Search for the cell housing the specified text and yield its (x, y) center coordinate. 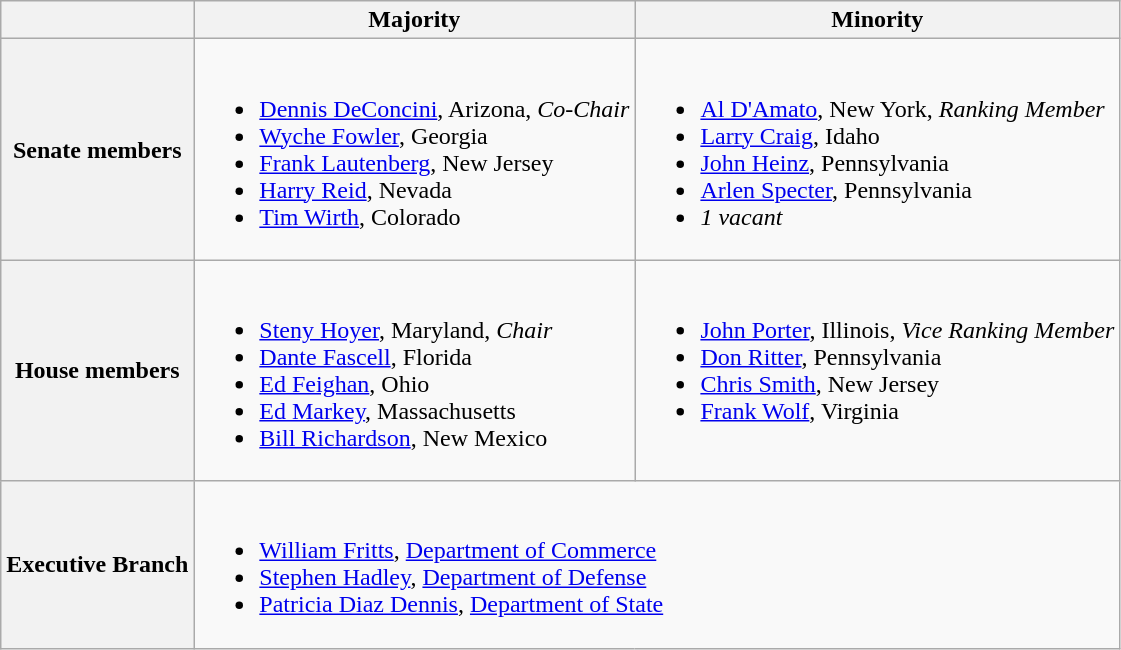
Majority (414, 20)
Steny Hoyer, Maryland, ChairDante Fascell, FloridaEd Feighan, OhioEd Markey, MassachusettsBill Richardson, New Mexico (414, 370)
Dennis DeConcini, Arizona, Co-ChairWyche Fowler, GeorgiaFrank Lautenberg, New JerseyHarry Reid, NevadaTim Wirth, Colorado (414, 150)
Senate members (98, 150)
Executive Branch (98, 564)
House members (98, 370)
Minority (878, 20)
William Fritts, Department of CommerceStephen Hadley, Department of DefensePatricia Diaz Dennis, Department of State (657, 564)
John Porter, Illinois, Vice Ranking MemberDon Ritter, PennsylvaniaChris Smith, New JerseyFrank Wolf, Virginia (878, 370)
Al D'Amato, New York, Ranking MemberLarry Craig, IdahoJohn Heinz, Pennsylvania Arlen Specter, Pennsylvania 1 vacant (878, 150)
